Provide the (X, Y) coordinate of the cell's center where the given text is located.  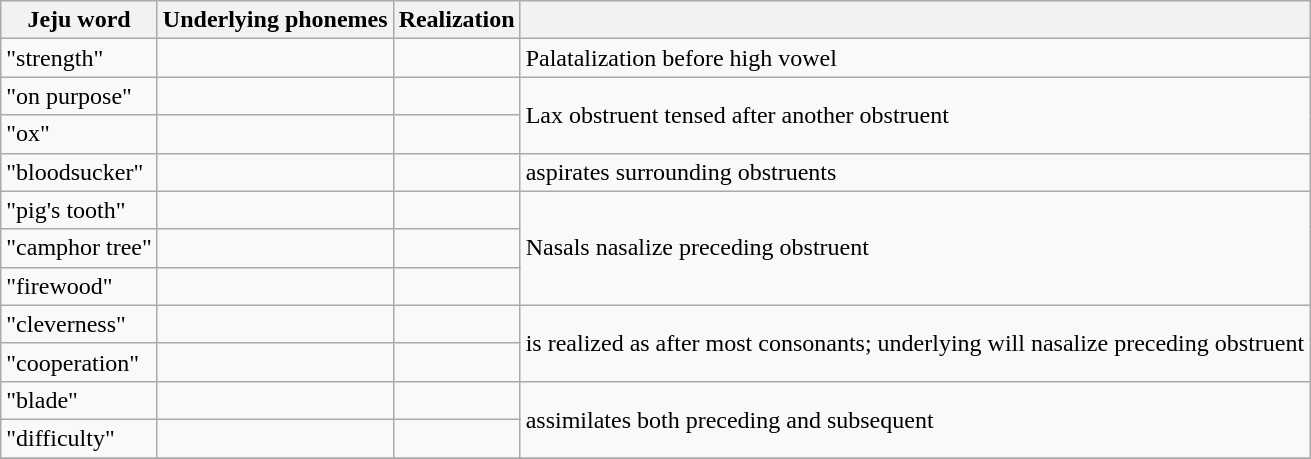
"pig's tooth" (80, 210)
"ox" (80, 134)
"strength" (80, 58)
aspirates surrounding obstruents (914, 172)
Realization (456, 20)
"difficulty" (80, 438)
Lax obstruent tensed after another obstruent (914, 115)
Underlying phonemes (275, 20)
assimilates both preceding and subsequent (914, 419)
"cooperation" (80, 362)
is realized as after most consonants; underlying will nasalize preceding obstruent (914, 343)
"firewood" (80, 286)
"camphor tree" (80, 248)
Palatalization before high vowel (914, 58)
"on purpose" (80, 96)
"cleverness" (80, 324)
"bloodsucker" (80, 172)
"blade" (80, 400)
Jeju word (80, 20)
Nasals nasalize preceding obstruent (914, 248)
